Scan for the cell matching the given text and deliver its [X, Y] coordinate at center. 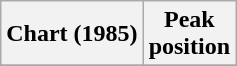
Peakposition [189, 34]
Chart (1985) [72, 34]
